From the cell containing the given text, extract its center point as [X, Y] coordinate. 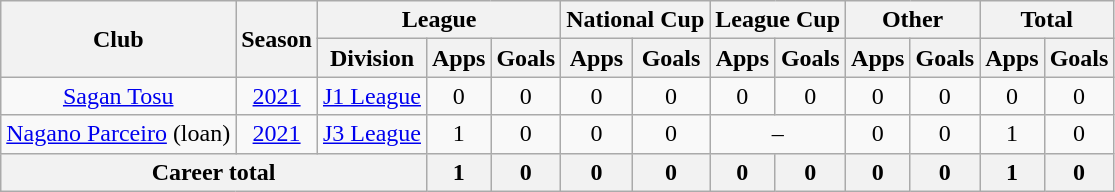
Other [913, 20]
– [778, 134]
National Cup [636, 20]
J1 League [372, 96]
J3 League [372, 134]
League Cup [778, 20]
Club [118, 39]
Sagan Tosu [118, 96]
Career total [214, 172]
Nagano Parceiro (loan) [118, 134]
Division [372, 58]
League [438, 20]
Season [277, 39]
Total [1047, 20]
